Find where the given text appears and provide that cell's center as [x, y] coordinate. 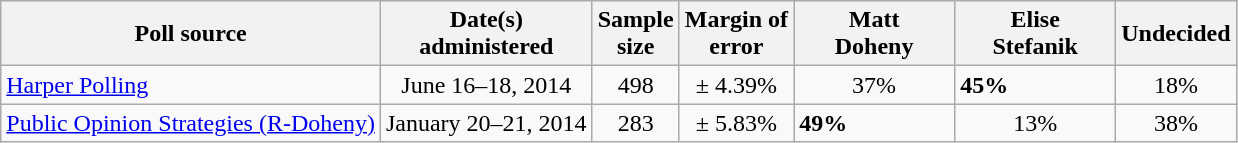
38% [1176, 123]
13% [1036, 123]
37% [874, 85]
Public Opinion Strategies (R-Doheny) [191, 123]
± 5.83% [736, 123]
Samplesize [636, 34]
18% [1176, 85]
Date(s)administered [486, 34]
EliseStefanik [1036, 34]
June 16–18, 2014 [486, 85]
498 [636, 85]
49% [874, 123]
283 [636, 123]
January 20–21, 2014 [486, 123]
Undecided [1176, 34]
45% [1036, 85]
Margin oferror [736, 34]
MattDoheny [874, 34]
Harper Polling [191, 85]
Poll source [191, 34]
± 4.39% [736, 85]
